Determine the (x, y) coordinate at the center of the cell enclosing the given text.  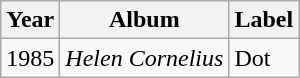
1985 (30, 58)
Dot (264, 58)
Year (30, 20)
Label (264, 20)
Album (144, 20)
Helen Cornelius (144, 58)
